Capture the cell that displays the provided text and extract its (X, Y) central coordinate. 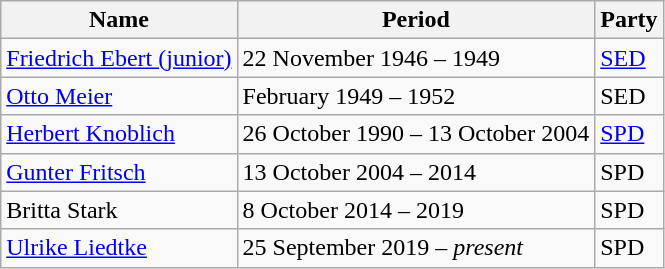
Gunter Fritsch (119, 172)
8 October 2014 – 2019 (416, 210)
Britta Stark (119, 210)
Herbert Knoblich (119, 134)
22 November 1946 – 1949 (416, 58)
Friedrich Ebert (junior) (119, 58)
Ulrike Liedtke (119, 248)
13 October 2004 – 2014 (416, 172)
26 October 1990 – 13 October 2004 (416, 134)
Party (629, 20)
Name (119, 20)
Otto Meier (119, 96)
25 September 2019 – present (416, 248)
Period (416, 20)
February 1949 – 1952 (416, 96)
